Provide the (x, y) coordinate of the cell's center where the given text is located.  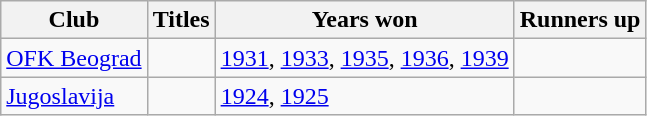
Titles (181, 20)
1924, 1925 (364, 96)
OFK Beograd (74, 58)
Runners up (580, 20)
Club (74, 20)
Years won (364, 20)
1931, 1933, 1935, 1936, 1939 (364, 58)
Jugoslavija (74, 96)
